Provide the [x, y] coordinate of the cell's center where the given text is located.  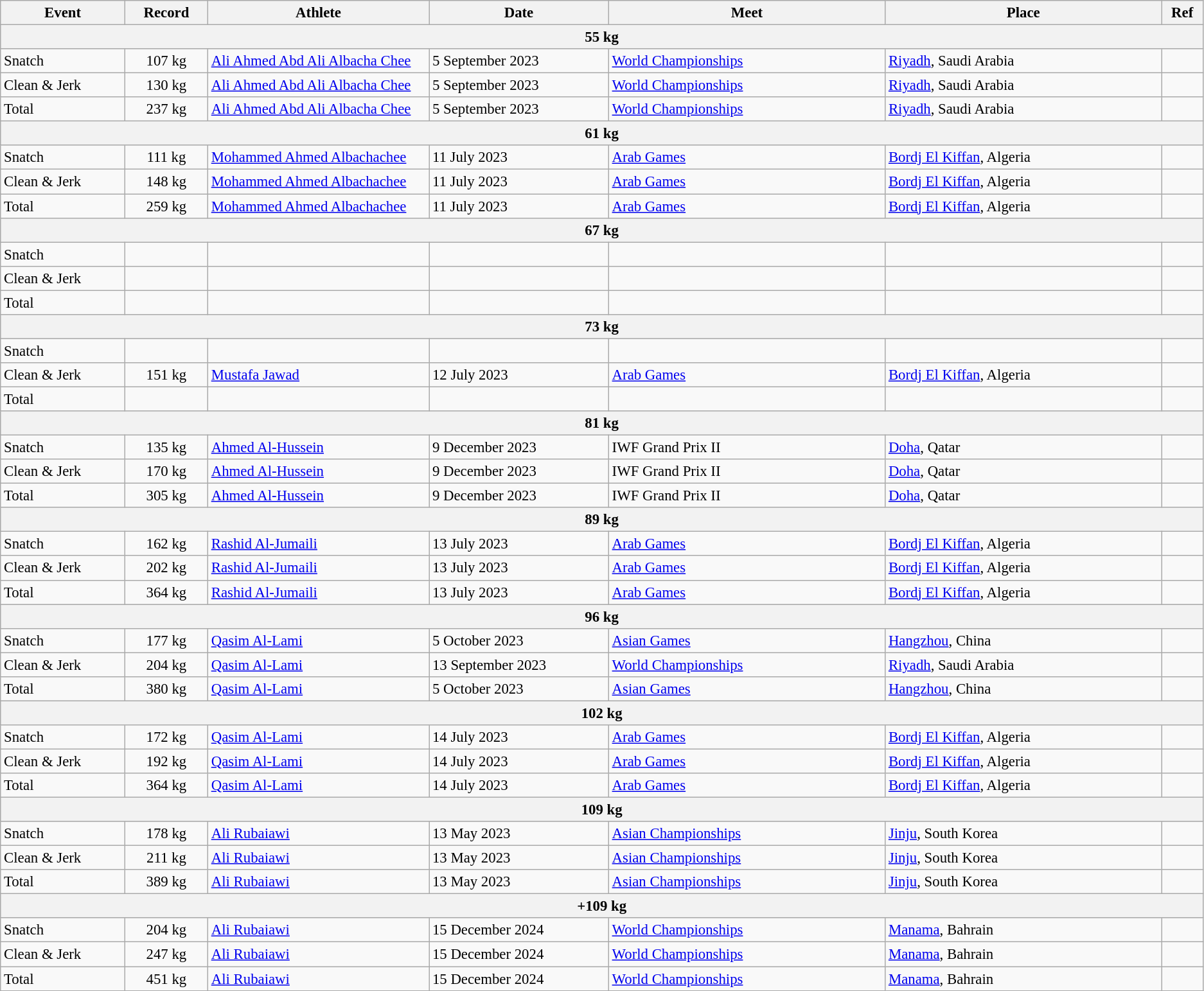
111 kg [166, 157]
172 kg [166, 737]
237 kg [166, 109]
135 kg [166, 448]
102 kg [602, 713]
259 kg [166, 206]
Event [63, 13]
Athlete [318, 13]
55 kg [602, 37]
73 kg [602, 327]
61 kg [602, 134]
89 kg [602, 520]
151 kg [166, 375]
Meet [747, 13]
451 kg [166, 979]
247 kg [166, 954]
192 kg [166, 761]
Date [519, 13]
148 kg [166, 182]
107 kg [166, 61]
12 July 2023 [519, 375]
67 kg [602, 230]
170 kg [166, 471]
162 kg [166, 544]
Record [166, 13]
380 kg [166, 689]
81 kg [602, 423]
177 kg [166, 640]
Ref [1182, 13]
Place [1023, 13]
305 kg [166, 496]
178 kg [166, 834]
211 kg [166, 858]
Mustafa Jawad [318, 375]
389 kg [166, 882]
202 kg [166, 568]
130 kg [166, 85]
13 September 2023 [519, 665]
+109 kg [602, 906]
96 kg [602, 617]
109 kg [602, 810]
